Search for the cell housing the specified text and yield its [x, y] center coordinate. 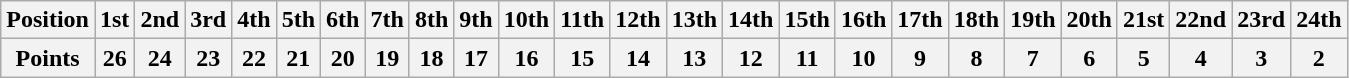
13 [694, 58]
13th [694, 20]
6th [343, 20]
18th [976, 20]
16 [526, 58]
14 [638, 58]
19 [387, 58]
7 [1033, 58]
11th [582, 20]
Position [48, 20]
12th [638, 20]
7th [387, 20]
21st [1143, 20]
22 [254, 58]
15th [807, 20]
24 [160, 58]
16th [863, 20]
17th [920, 20]
8th [431, 20]
26 [114, 58]
20 [343, 58]
Points [48, 58]
3 [1262, 58]
2nd [160, 20]
23 [208, 58]
4 [1201, 58]
22nd [1201, 20]
6 [1089, 58]
12 [751, 58]
20th [1089, 20]
4th [254, 20]
14th [751, 20]
9 [920, 58]
10th [526, 20]
11 [807, 58]
5 [1143, 58]
10 [863, 58]
8 [976, 58]
17 [476, 58]
23rd [1262, 20]
19th [1033, 20]
3rd [208, 20]
21 [298, 58]
9th [476, 20]
15 [582, 58]
1st [114, 20]
5th [298, 20]
18 [431, 58]
2 [1319, 58]
24th [1319, 20]
